Find where the given text appears and provide that cell's center as (x, y) coordinate. 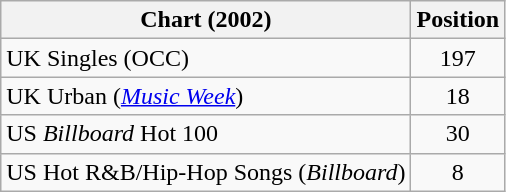
UK Singles (OCC) (206, 58)
UK Urban (Music Week) (206, 96)
18 (458, 96)
Position (458, 20)
197 (458, 58)
Chart (2002) (206, 20)
US Billboard Hot 100 (206, 134)
8 (458, 172)
US Hot R&B/Hip-Hop Songs (Billboard) (206, 172)
30 (458, 134)
